Capture the cell that displays the provided text and extract its (X, Y) central coordinate. 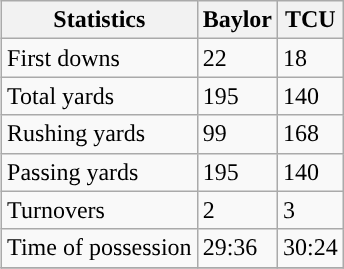
TCU (311, 20)
Statistics (100, 20)
First downs (100, 58)
18 (311, 58)
99 (237, 134)
168 (311, 134)
29:36 (237, 248)
Total yards (100, 96)
Passing yards (100, 172)
Baylor (237, 20)
Rushing yards (100, 134)
2 (237, 210)
22 (237, 58)
Turnovers (100, 210)
3 (311, 210)
30:24 (311, 248)
Time of possession (100, 248)
